Return [X, Y] of the center of cell containing provided text 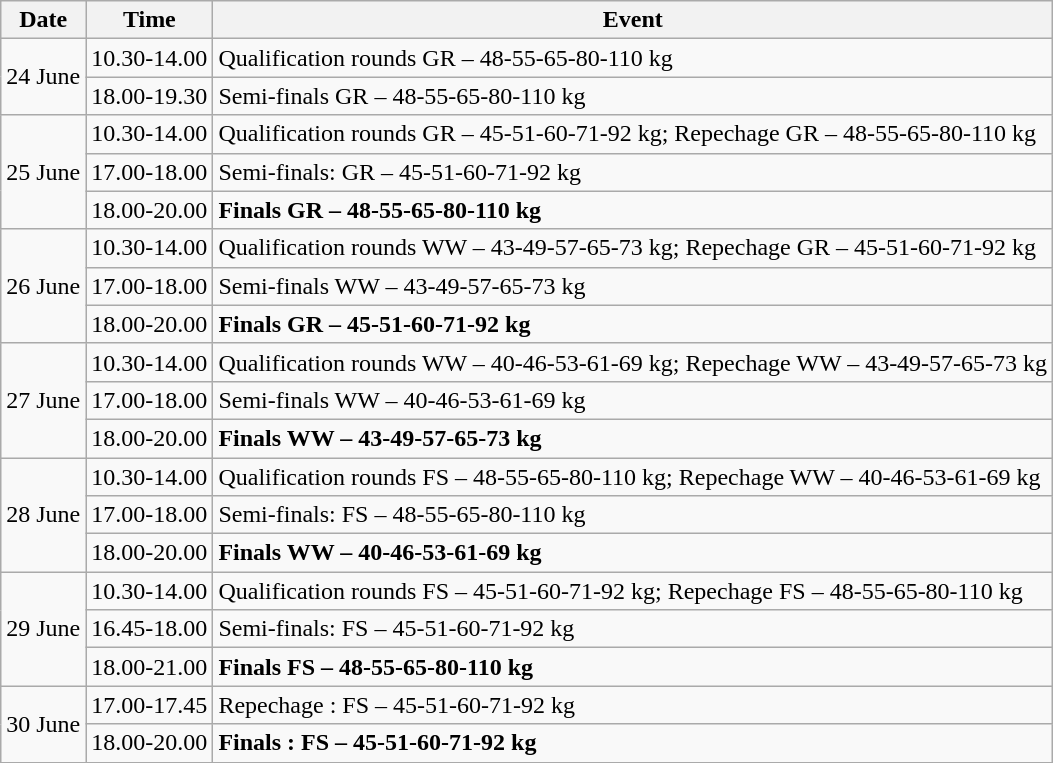
27 June [44, 400]
Qualification rounds GR – 45-51-60-71-92 kg; Repechage GR – 48-55-65-80-110 kg [633, 134]
Semi-finals: GR – 45-51-60-71-92 kg [633, 172]
Semi-finals: FS – 48-55-65-80-110 kg [633, 515]
Semi-finals WW – 43-49-57-65-73 kg [633, 286]
Date [44, 20]
16.45-18.00 [150, 629]
Qualification rounds FS – 48-55-65-80-110 kg; Repechage WW – 40-46-53-61-69 kg [633, 477]
28 June [44, 515]
26 June [44, 286]
24 June [44, 77]
Qualification rounds WW – 43-49-57-65-73 kg; Repechage GR – 45-51-60-71-92 kg [633, 248]
17.00-17.45 [150, 705]
Repechage : FS – 45-51-60-71-92 kg [633, 705]
Qualification rounds GR – 48-55-65-80-110 kg [633, 58]
Qualification rounds WW – 40-46-53-61-69 kg; Repechage WW – 43-49-57-65-73 kg [633, 362]
Semi-finals GR – 48-55-65-80-110 kg [633, 96]
18.00-21.00 [150, 667]
18.00-19.30 [150, 96]
Finals WW – 40-46-53-61-69 kg [633, 553]
Finals FS – 48-55-65-80-110 kg [633, 667]
Finals GR – 45-51-60-71-92 kg [633, 324]
Finals WW – 43-49-57-65-73 kg [633, 438]
Semi-finals: FS – 45-51-60-71-92 kg [633, 629]
Event [633, 20]
Time [150, 20]
25 June [44, 172]
Finals GR – 48-55-65-80-110 kg [633, 210]
Qualification rounds FS – 45-51-60-71-92 kg; Repechage FS – 48-55-65-80-110 kg [633, 591]
Semi-finals WW – 40-46-53-61-69 kg [633, 400]
Finals : FS – 45-51-60-71-92 kg [633, 743]
29 June [44, 629]
30 June [44, 724]
